Output the (x, y) coordinate of the center of the cell containing the given text.  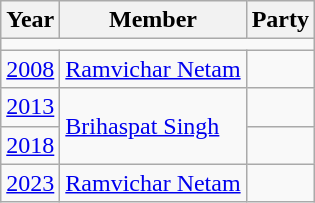
2013 (30, 107)
2023 (30, 183)
2018 (30, 145)
Year (30, 20)
Member (153, 20)
Brihaspat Singh (153, 126)
2008 (30, 69)
Party (280, 20)
